Detect which cell encompasses the target text, then output its (X, Y) center coordinate. 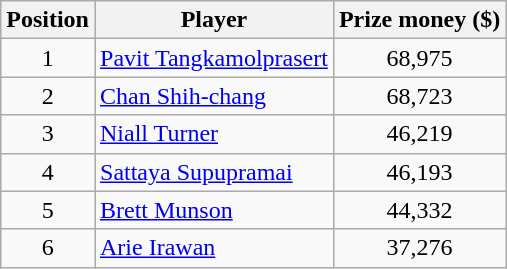
1 (48, 58)
5 (48, 210)
Arie Irawan (214, 248)
4 (48, 172)
Chan Shih-chang (214, 96)
46,193 (419, 172)
Pavit Tangkamolprasert (214, 58)
Sattaya Supupramai (214, 172)
Brett Munson (214, 210)
3 (48, 134)
6 (48, 248)
Prize money ($) (419, 20)
Niall Turner (214, 134)
37,276 (419, 248)
2 (48, 96)
44,332 (419, 210)
Player (214, 20)
68,975 (419, 58)
68,723 (419, 96)
46,219 (419, 134)
Position (48, 20)
